Detect which cell encompasses the target text, then output its [x, y] center coordinate. 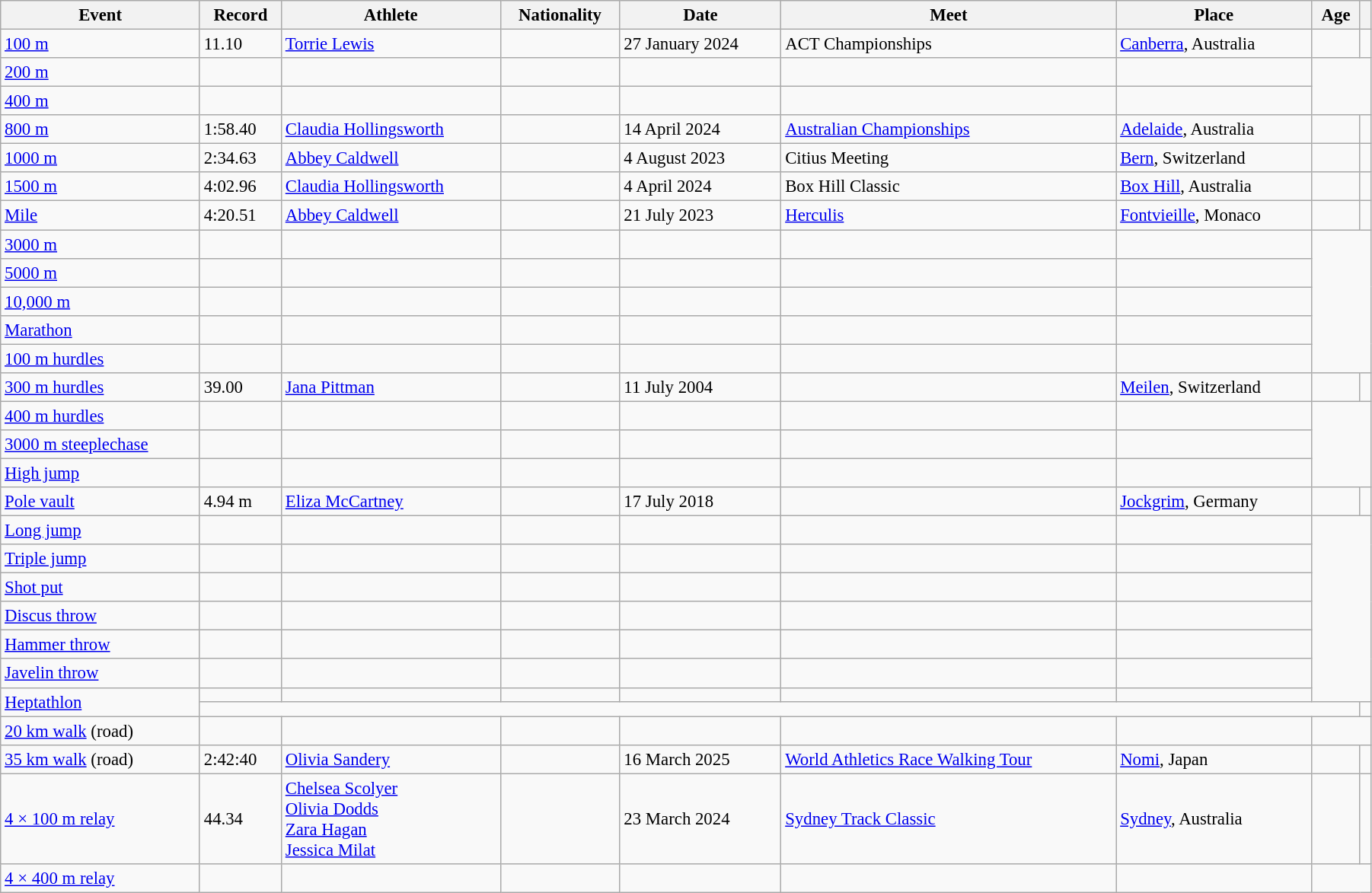
11 July 2004 [700, 387]
5000 m [101, 273]
1500 m [101, 187]
Pole vault [101, 502]
Chelsea ScolyerOlivia DoddsZara HaganJessica Milat [391, 819]
Jockgrim, Germany [1214, 502]
Mile [101, 215]
100 m [101, 44]
11.10 [241, 44]
3000 m steeplechase [101, 445]
Date [700, 15]
4 August 2023 [700, 158]
Place [1214, 15]
200 m [101, 72]
Olivia Sandery [391, 759]
ACT Championships [949, 44]
23 March 2024 [700, 819]
400 m hurdles [101, 416]
2:42:40 [241, 759]
Box Hill Classic [949, 187]
800 m [101, 129]
300 m hurdles [101, 387]
Meet [949, 15]
Event [101, 15]
Box Hill, Australia [1214, 187]
400 m [101, 101]
Athlete [391, 15]
4 April 2024 [700, 187]
44.34 [241, 819]
Sydney Track Classic [949, 819]
14 April 2024 [700, 129]
4 × 400 m relay [101, 879]
Discus throw [101, 616]
Sydney, Australia [1214, 819]
Adelaide, Australia [1214, 129]
Hammer throw [101, 645]
High jump [101, 473]
1:58.40 [241, 129]
Nomi, Japan [1214, 759]
39.00 [241, 387]
10,000 m [101, 301]
Jana Pittman [391, 387]
4.94 m [241, 502]
Record [241, 15]
World Athletics Race Walking Tour [949, 759]
Herculis [949, 215]
1000 m [101, 158]
4:02.96 [241, 187]
Meilen, Switzerland [1214, 387]
4 × 100 m relay [101, 819]
Long jump [101, 531]
Shot put [101, 588]
Marathon [101, 330]
Javelin throw [101, 674]
Bern, Switzerland [1214, 158]
Canberra, Australia [1214, 44]
100 m hurdles [101, 359]
Torrie Lewis [391, 44]
2:34.63 [241, 158]
4:20.51 [241, 215]
17 July 2018 [700, 502]
Nationality [560, 15]
Citius Meeting [949, 158]
Eliza McCartney [391, 502]
Age [1336, 15]
21 July 2023 [700, 215]
Heptathlon [101, 702]
20 km walk (road) [101, 731]
Triple jump [101, 559]
3000 m [101, 244]
Australian Championships [949, 129]
Fontvieille, Monaco [1214, 215]
16 March 2025 [700, 759]
35 km walk (road) [101, 759]
27 January 2024 [700, 44]
